Detect which cell encompasses the target text, then output its (x, y) center coordinate. 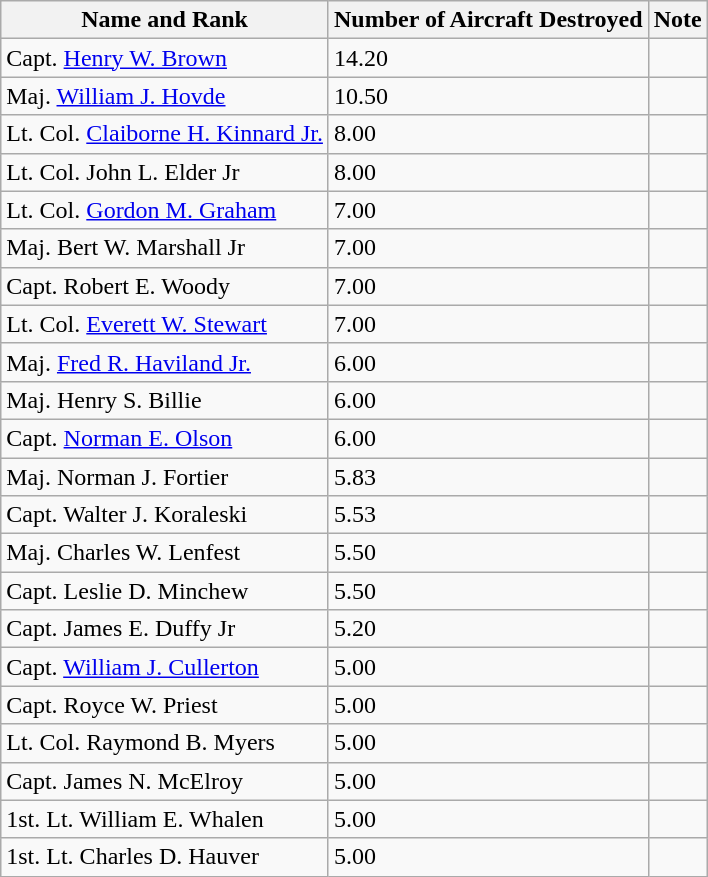
1st. Lt. William E. Whalen (165, 819)
Capt. James E. Duffy Jr (165, 629)
Name and Rank (165, 20)
Capt. Norman E. Olson (165, 438)
Lt. Col. Everett W. Stewart (165, 324)
Maj. Bert W. Marshall Jr (165, 248)
Capt. Walter J. Koraleski (165, 515)
Capt. James N. McElroy (165, 781)
Maj. Charles W. Lenfest (165, 553)
Note (678, 20)
Capt. Leslie D. Minchew (165, 591)
5.83 (488, 477)
Capt. Henry W. Brown (165, 58)
Lt. Col. Claiborne H. Kinnard Jr. (165, 134)
Maj. William J. Hovde (165, 96)
Lt. Col. John L. Elder Jr (165, 172)
Maj. Norman J. Fortier (165, 477)
Maj. Henry S. Billie (165, 400)
10.50 (488, 96)
Number of Aircraft Destroyed (488, 20)
Lt. Col. Raymond B. Myers (165, 743)
14.20 (488, 58)
Maj. Fred R. Haviland Jr. (165, 362)
5.53 (488, 515)
Capt. Royce W. Priest (165, 705)
Lt. Col. Gordon M. Graham (165, 210)
Capt. William J. Cullerton (165, 667)
Capt. Robert E. Woody (165, 286)
1st. Lt. Charles D. Hauver (165, 857)
5.20 (488, 629)
